Return (x, y) of the center of cell containing provided text 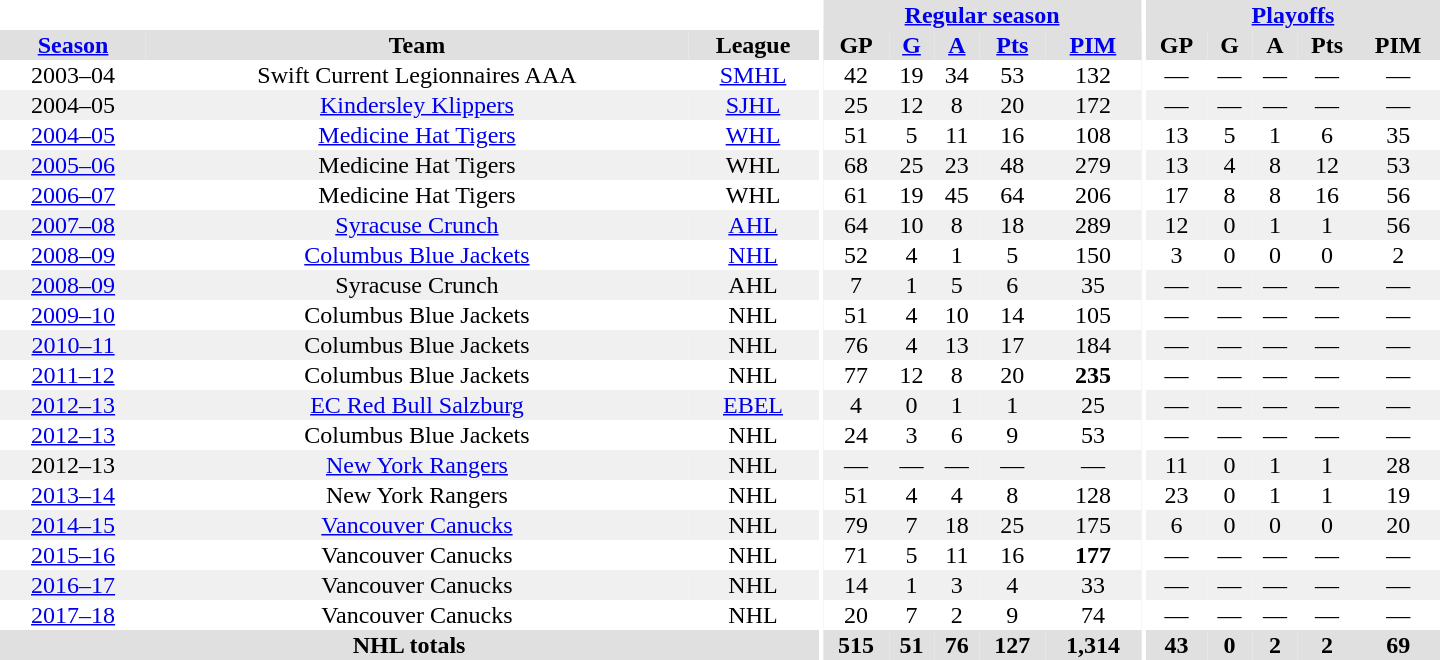
EBEL (753, 405)
515 (856, 645)
EC Red Bull Salzburg (417, 405)
172 (1093, 105)
1,314 (1093, 645)
77 (856, 375)
Kindersley Klippers (417, 105)
Team (417, 45)
2013–14 (73, 495)
2011–12 (73, 375)
2005–06 (73, 165)
108 (1093, 135)
2003–04 (73, 75)
Season (73, 45)
2016–17 (73, 585)
289 (1093, 225)
43 (1176, 645)
NHL totals (409, 645)
48 (1013, 165)
150 (1093, 255)
132 (1093, 75)
24 (856, 435)
184 (1093, 345)
League (753, 45)
Regular season (982, 15)
33 (1093, 585)
71 (856, 555)
34 (956, 75)
45 (956, 195)
Playoffs (1293, 15)
2010–11 (73, 345)
2006–07 (73, 195)
235 (1093, 375)
127 (1013, 645)
175 (1093, 525)
68 (856, 165)
279 (1093, 165)
52 (856, 255)
74 (1093, 615)
69 (1398, 645)
128 (1093, 495)
2015–16 (73, 555)
2009–10 (73, 315)
105 (1093, 315)
28 (1398, 465)
42 (856, 75)
SMHL (753, 75)
2007–08 (73, 225)
2017–18 (73, 615)
Swift Current Legionnaires AAA (417, 75)
2014–15 (73, 525)
206 (1093, 195)
61 (856, 195)
79 (856, 525)
SJHL (753, 105)
177 (1093, 555)
